For the text-containing cell, return its midpoint in [x, y] coordinate format. 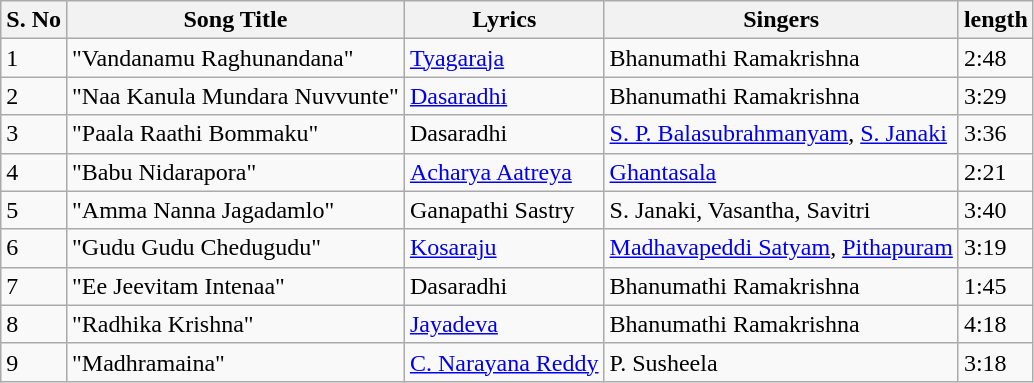
Singers [781, 20]
Song Title [235, 20]
1 [34, 58]
S. No [34, 20]
C. Narayana Reddy [504, 362]
"Paala Raathi Bommaku" [235, 134]
Jayadeva [504, 324]
2:21 [996, 172]
6 [34, 248]
1:45 [996, 286]
"Amma Nanna Jagadamlo" [235, 210]
4:18 [996, 324]
3:40 [996, 210]
Ganapathi Sastry [504, 210]
Kosaraju [504, 248]
Lyrics [504, 20]
"Gudu Gudu Chedugudu" [235, 248]
3 [34, 134]
S. P. Balasubrahmanyam, S. Janaki [781, 134]
3:29 [996, 96]
2:48 [996, 58]
3:36 [996, 134]
7 [34, 286]
9 [34, 362]
length [996, 20]
3:18 [996, 362]
P. Susheela [781, 362]
"Vandanamu Raghunandana" [235, 58]
"Ee Jeevitam Intenaa" [235, 286]
S. Janaki, Vasantha, Savitri [781, 210]
Ghantasala [781, 172]
8 [34, 324]
Tyagaraja [504, 58]
5 [34, 210]
"Madhramaina" [235, 362]
"Naa Kanula Mundara Nuvvunte" [235, 96]
"Radhika Krishna" [235, 324]
3:19 [996, 248]
2 [34, 96]
4 [34, 172]
Acharya Aatreya [504, 172]
"Babu Nidarapora" [235, 172]
Madhavapeddi Satyam, Pithapuram [781, 248]
